Return [x, y] of the center of cell containing provided text 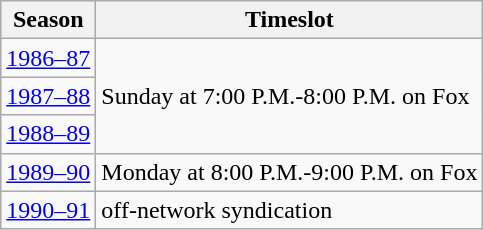
Timeslot [290, 20]
off-network syndication [290, 210]
1988–89 [48, 134]
Sunday at 7:00 P.M.-8:00 P.M. on Fox [290, 96]
Monday at 8:00 P.M.-9:00 P.M. on Fox [290, 172]
1989–90 [48, 172]
1986–87 [48, 58]
Season [48, 20]
1987–88 [48, 96]
1990–91 [48, 210]
